Scan for the cell matching the given text and deliver its [x, y] coordinate at center. 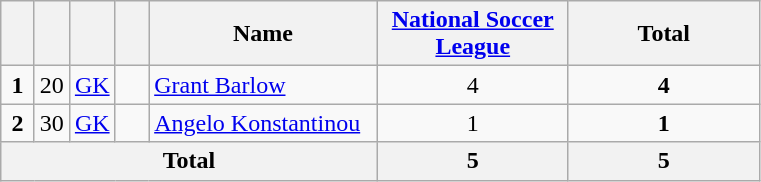
Name [264, 34]
Grant Barlow [264, 85]
2 [18, 123]
20 [52, 85]
National Soccer League [472, 34]
30 [52, 123]
Angelo Konstantinou [264, 123]
